For the text-containing cell, return its midpoint in (x, y) coordinate format. 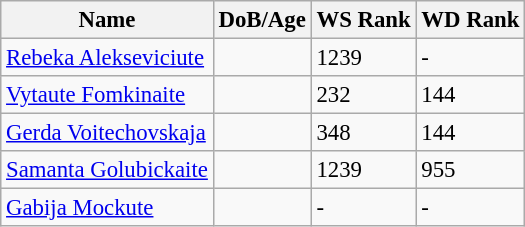
DoB/Age (262, 20)
Rebeka Alekseviciute (107, 58)
WS Rank (364, 20)
WD Rank (470, 20)
Samanta Golubickaite (107, 170)
955 (470, 170)
Gerda Voitechovskaja (107, 133)
Vytaute Fomkinaite (107, 95)
Name (107, 20)
232 (364, 95)
Gabija Mockute (107, 208)
348 (364, 133)
